Scan for the cell matching the given text and deliver its (X, Y) coordinate at center. 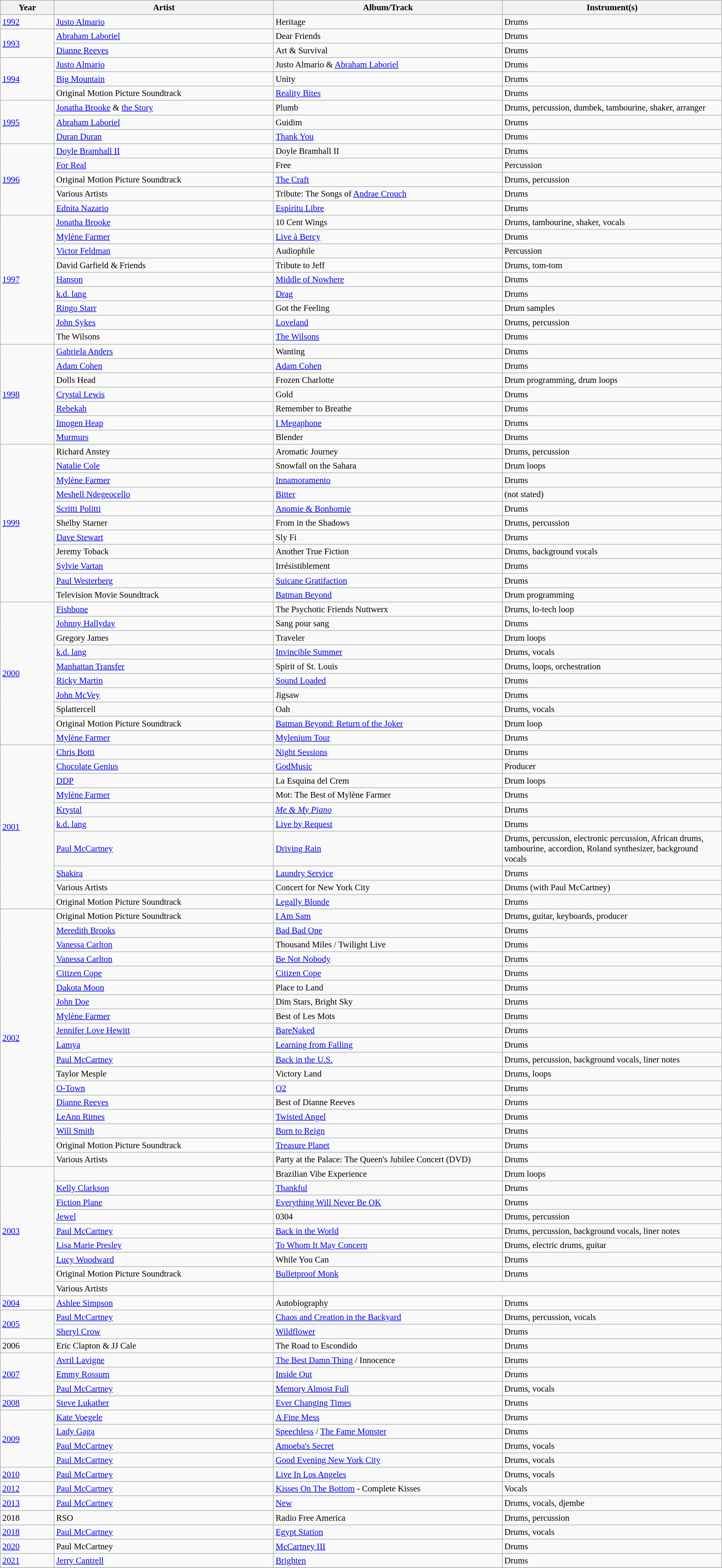
Jennifer Love Hewitt (164, 1030)
Live à Bercy (388, 237)
David Garfield & Friends (164, 266)
Brazilian Vibe Experience (388, 1174)
Ricky Martin (164, 681)
Imogen Heap (164, 423)
Heritage (388, 22)
For Real (164, 165)
Live by Request (388, 824)
Plumb (388, 108)
Egypt Station (388, 1532)
Remember to Breathe (388, 409)
Treasure Planet (388, 1145)
Me & My Piano (388, 810)
Lamya (164, 1045)
Ednita Nazario (164, 208)
Drag (388, 294)
Wanting (388, 351)
Speechless / The Fame Monster (388, 1432)
Drums, percussion, dumbek, tambourine, shaker, arranger (612, 108)
Batman Beyond (388, 595)
Chaos and Creation in the Backyard (388, 1317)
Guidim (388, 122)
Johnny Hallyday (164, 623)
Sly Fi (388, 538)
Meshell Ndegeocello (164, 494)
Traveler (388, 638)
Crystal Lewis (164, 394)
Gabriela Anders (164, 351)
1998 (27, 394)
Suicane Gratifaction (388, 581)
2009 (27, 1439)
Taylor Mesple (164, 1074)
The Road to Escondido (388, 1346)
Tribute: The Songs of Andrae Crouch (388, 194)
McCartney III (388, 1546)
Paul Westerberg (164, 581)
The Psychotic Friends Nuttwerx (388, 609)
Drums, loops, orchestration (612, 666)
The Best Damn Thing / Innocence (388, 1360)
Dear Friends (388, 36)
Drums, tambourine, shaker, vocals (612, 222)
2002 (27, 1038)
Jonatha Brooke (164, 222)
Best of Dianne Reeves (388, 1102)
Drums, guitar, keyboards, producer (612, 916)
Spirit of St. Louis (388, 666)
Night Sessions (388, 752)
Party at the Palace: The Queen's Jubilee Concert (DVD) (388, 1160)
Wildflower (388, 1331)
2020 (27, 1546)
Gregory James (164, 638)
Drums, vocals, djembe (612, 1503)
Espíritu Libre (388, 208)
Oah (388, 709)
1995 (27, 122)
Chocolate Genius (164, 766)
Concert for New York City (388, 888)
Back in the World (388, 1231)
Sheryl Crow (164, 1331)
Loveland (388, 323)
Shelby Starner (164, 523)
Artist (164, 8)
2010 (27, 1475)
Murmurs (164, 437)
Drums, lo-tech loop (612, 609)
Shakira (164, 873)
Scritti Politti (164, 509)
Twisted Angel (388, 1117)
Memory Almost Full (388, 1389)
John Sykes (164, 323)
Anomie & Bonhomie (388, 509)
Thankful (388, 1188)
1994 (27, 79)
Middle of Nowhere (388, 280)
Hanson (164, 280)
Unity (388, 79)
1996 (27, 179)
Victory Land (388, 1074)
Invincible Summer (388, 652)
Mylenium Tour (388, 738)
Jewel (164, 1217)
(not stated) (612, 494)
Splattercell (164, 709)
Avril Lavigne (164, 1360)
Another True Fiction (388, 552)
Snowfall on the Sahara (388, 466)
John McVey (164, 695)
Fishbone (164, 609)
Drum samples (612, 308)
Thousand Miles / Twilight Live (388, 945)
Place to Land (388, 988)
2013 (27, 1503)
Drums, percussion, electronic percussion, African drums, tambourine, accordion, Roland synthesizer, background vocals (612, 848)
Kisses On The Bottom - Complete Kisses (388, 1489)
Album/Track (388, 8)
Rebekah (164, 409)
Lisa Marie Presley (164, 1245)
Blender (388, 437)
Meredith Brooks (164, 930)
Jerry Cantrell (164, 1560)
GodMusic (388, 766)
Drum programming (612, 595)
10 Cent Wings (388, 222)
Thank You (388, 136)
Irrésistiblement (388, 566)
2021 (27, 1560)
Duran Duran (164, 136)
Bitter (388, 494)
Year (27, 8)
2004 (27, 1303)
1992 (27, 22)
Sang pour sang (388, 623)
1997 (27, 280)
Ashlee Simpson (164, 1303)
Drums (with Paul McCartney) (612, 888)
John Doe (164, 1002)
Gold (388, 394)
Art & Survival (388, 51)
O2 (388, 1088)
Dakota Moon (164, 988)
Best of Les Mots (388, 1016)
Drums, electric drums, guitar (612, 1245)
O-Town (164, 1088)
Dolls Head (164, 380)
Ever Changing Times (388, 1403)
Eric Clapton & JJ Cale (164, 1346)
Mot: The Best of Mylène Farmer (388, 795)
Fiction Plane (164, 1203)
Steve Lukather (164, 1403)
2007 (27, 1374)
La Esquina del Crem (388, 781)
Drums, background vocals (612, 552)
Drum programming, drum loops (612, 380)
To Whom It May Concern (388, 1245)
2000 (27, 674)
Kate Voegele (164, 1418)
Jigsaw (388, 695)
Driving Rain (388, 848)
Amoeba's Secret (388, 1446)
Everything Will Never Be OK (388, 1203)
Kelly Clarkson (164, 1188)
Autobiography (388, 1303)
Born to Reign (388, 1131)
DDP (164, 781)
2006 (27, 1346)
Dave Stewart (164, 538)
RSO (164, 1518)
Drums, tom-tom (612, 266)
Back in the U.S. (388, 1059)
Free (388, 165)
The Craft (388, 179)
Justo Almario & Abraham Laboriel (388, 65)
Victor Feldman (164, 251)
Chris Botti (164, 752)
BareNaked (388, 1030)
Drums, loops (612, 1074)
Jeremy Toback (164, 552)
Producer (612, 766)
Tribute to Jeff (388, 266)
Sylvie Vartan (164, 566)
Lucy Woodward (164, 1260)
Live In Los Angeles (388, 1475)
Big Mountain (164, 79)
Lady Gaga (164, 1432)
I Megaphone (388, 423)
Innamoramento (388, 480)
Dim Stars, Bright Sky (388, 1002)
Manhattan Transfer (164, 666)
A Fine Mess (388, 1418)
Richard Anstey (164, 451)
0304 (388, 1217)
1993 (27, 43)
Frozen Charlotte (388, 380)
Brighten (388, 1560)
2008 (27, 1403)
Television Movie Soundtrack (164, 595)
From in the Shadows (388, 523)
Learning from Falling (388, 1045)
Reality Bites (388, 93)
Batman Beyond: Return of the Joker (388, 724)
Natalie Cole (164, 466)
2001 (27, 827)
While You Can (388, 1260)
1999 (27, 523)
Radio Free America (388, 1518)
Inside Out (388, 1374)
Got the Feeling (388, 308)
Emmy Rossum (164, 1374)
Instrument(s) (612, 8)
Bulletproof Monk (388, 1274)
2012 (27, 1489)
2003 (27, 1231)
Sound Loaded (388, 681)
2005 (27, 1324)
I Am Sam (388, 916)
Good Evening New York City (388, 1460)
Drums, percussion, vocals (612, 1317)
Vocals (612, 1489)
Bad Bad One (388, 930)
Aromatic Journey (388, 451)
Ringo Starr (164, 308)
LeAnn Rimes (164, 1117)
Will Smith (164, 1131)
Drum loop (612, 724)
Laundry Service (388, 873)
New (388, 1503)
Krystal (164, 810)
Be Not Nobody (388, 959)
Jonatha Brooke & the Story (164, 108)
Audiophile (388, 251)
Legally Blonde (388, 902)
